Return the (x, y) coordinate for the center point of the cell that contains the specified text.  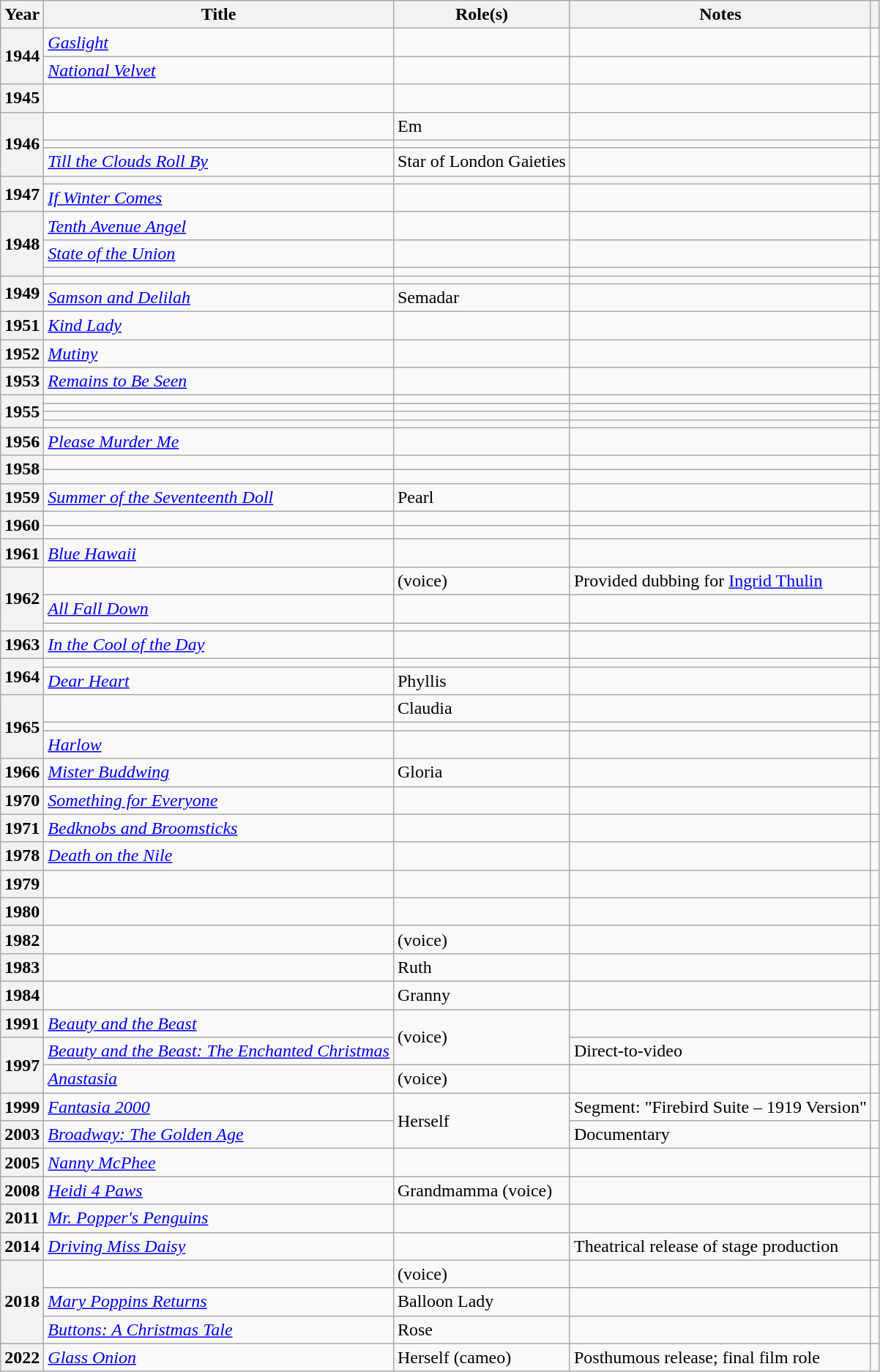
1964 (22, 676)
If Winter Comes (219, 198)
Documentary (720, 1135)
2008 (22, 1190)
Please Murder Me (219, 441)
2011 (22, 1218)
Harlow (219, 745)
Rose (482, 1330)
1951 (22, 326)
Segment: "Firebird Suite – 1919 Version" (720, 1107)
1966 (22, 772)
1980 (22, 911)
1997 (22, 1065)
2022 (22, 1357)
1948 (22, 243)
1983 (22, 967)
Driving Miss Daisy (219, 1246)
1955 (22, 411)
2005 (22, 1163)
1960 (22, 525)
Death on the Nile (219, 856)
Phyllis (482, 681)
Fantasia 2000 (219, 1107)
Dear Heart (219, 681)
Year (22, 15)
1979 (22, 884)
Provided dubbing for Ingrid Thulin (720, 581)
Something for Everyone (219, 800)
Direct-to-video (720, 1051)
Balloon Lady (482, 1302)
1953 (22, 381)
Broadway: The Golden Age (219, 1135)
Mr. Popper's Penguins (219, 1218)
Herself (cameo) (482, 1357)
Em (482, 126)
Bedknobs and Broomsticks (219, 828)
Gloria (482, 772)
Grandmamma (voice) (482, 1190)
State of the Union (219, 253)
1982 (22, 939)
Buttons: A Christmas Tale (219, 1330)
1946 (22, 143)
1984 (22, 995)
2014 (22, 1246)
Heidi 4 Paws (219, 1190)
Beauty and the Beast: The Enchanted Christmas (219, 1051)
Remains to Be Seen (219, 381)
Herself (482, 1121)
Role(s) (482, 15)
1963 (22, 645)
1958 (22, 469)
Mutiny (219, 354)
1962 (22, 599)
Gaslight (219, 42)
Mary Poppins Returns (219, 1302)
1956 (22, 441)
Beauty and the Beast (219, 1023)
1944 (22, 56)
Kind Lady (219, 326)
1961 (22, 553)
All Fall Down (219, 608)
2003 (22, 1135)
Star of London Gaieties (482, 162)
Pearl (482, 497)
Samson and Delilah (219, 298)
1959 (22, 497)
Granny (482, 995)
In the Cool of the Day (219, 645)
Glass Onion (219, 1357)
Summer of the Seventeenth Doll (219, 497)
1965 (22, 726)
Mister Buddwing (219, 772)
1971 (22, 828)
1970 (22, 800)
1945 (22, 98)
2018 (22, 1302)
Blue Hawaii (219, 553)
Semadar (482, 298)
Posthumous release; final film role (720, 1357)
National Velvet (219, 70)
Till the Clouds Roll By (219, 162)
1991 (22, 1023)
Theatrical release of stage production (720, 1246)
Tenth Avenue Angel (219, 225)
1947 (22, 193)
Notes (720, 15)
Claudia (482, 709)
Anastasia (219, 1079)
Ruth (482, 967)
Title (219, 15)
1952 (22, 354)
1949 (22, 293)
Nanny McPhee (219, 1163)
1978 (22, 856)
1999 (22, 1107)
